Identify which cell holds the provided text, then report its [X, Y] central coordinate. 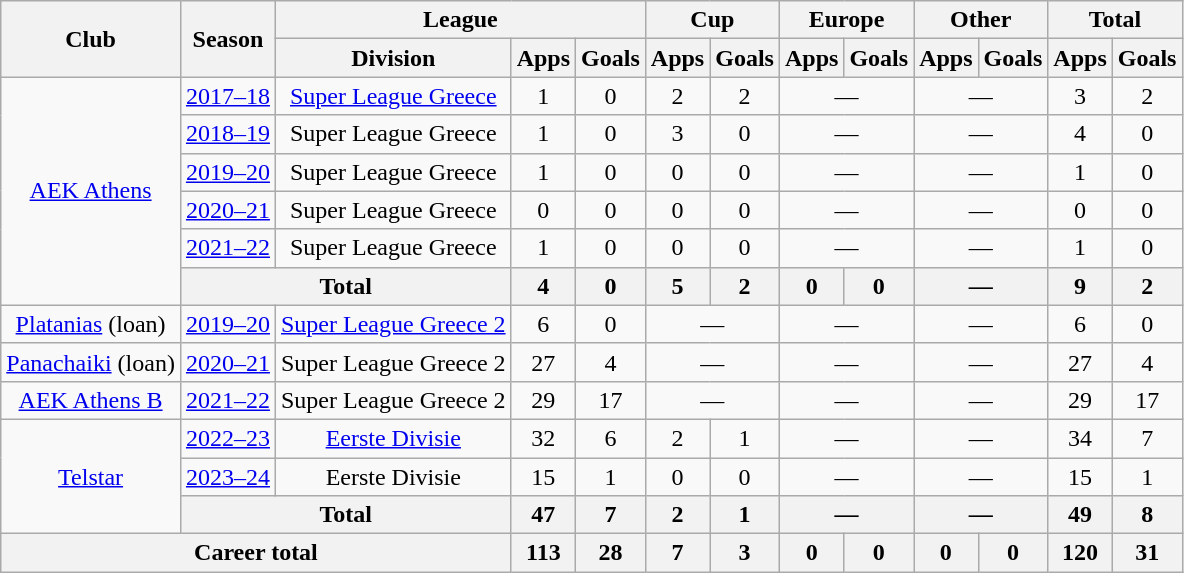
5 [677, 286]
Career total [256, 553]
Cup [712, 20]
31 [1147, 553]
Telstar [91, 476]
Europe [846, 20]
Season [228, 39]
2018–19 [228, 134]
120 [1080, 553]
2017–18 [228, 96]
Division [393, 58]
League [460, 20]
Platanias (loan) [91, 324]
47 [543, 515]
Club [91, 39]
32 [543, 438]
9 [1080, 286]
Panachaiki (loan) [91, 362]
AEK Athens B [91, 400]
113 [543, 553]
8 [1147, 515]
34 [1080, 438]
2023–24 [228, 477]
28 [611, 553]
Other [981, 20]
2022–23 [228, 438]
49 [1080, 515]
AEK Athens [91, 191]
